Locate the cell with the specified text and output its (x, y) center coordinate. 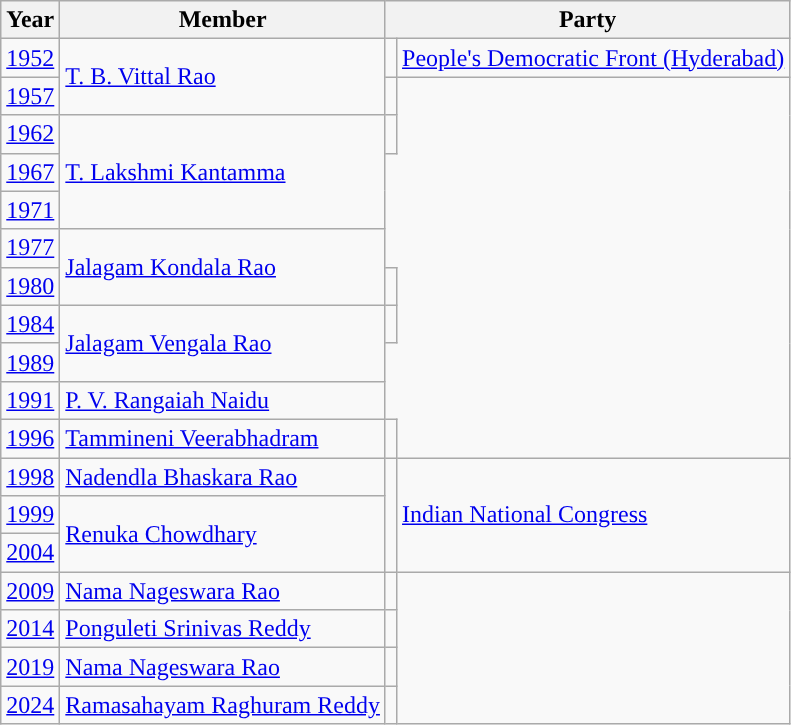
Nadendla Bhaskara Rao (223, 477)
1977 (30, 248)
Year (30, 20)
Jalagam Kondala Rao (223, 267)
1996 (30, 438)
1980 (30, 286)
1957 (30, 96)
1989 (30, 362)
1991 (30, 400)
Member (223, 20)
T. B. Vittal Rao (223, 77)
2019 (30, 667)
1967 (30, 172)
Ponguleti Srinivas Reddy (223, 629)
2004 (30, 553)
People's Democratic Front (Hyderabad) (594, 58)
1998 (30, 477)
Party (587, 20)
1999 (30, 515)
Indian National Congress (594, 515)
2014 (30, 629)
Tammineni Veerabhadram (223, 438)
1952 (30, 58)
Ramasahayam Raghuram Reddy (223, 705)
Jalagam Vengala Rao (223, 343)
1971 (30, 210)
P. V. Rangaiah Naidu (223, 400)
Renuka Chowdhary (223, 534)
2024 (30, 705)
2009 (30, 591)
1962 (30, 134)
1984 (30, 324)
T. Lakshmi Kantamma (223, 172)
